Detect which cell encompasses the target text, then output its (x, y) center coordinate. 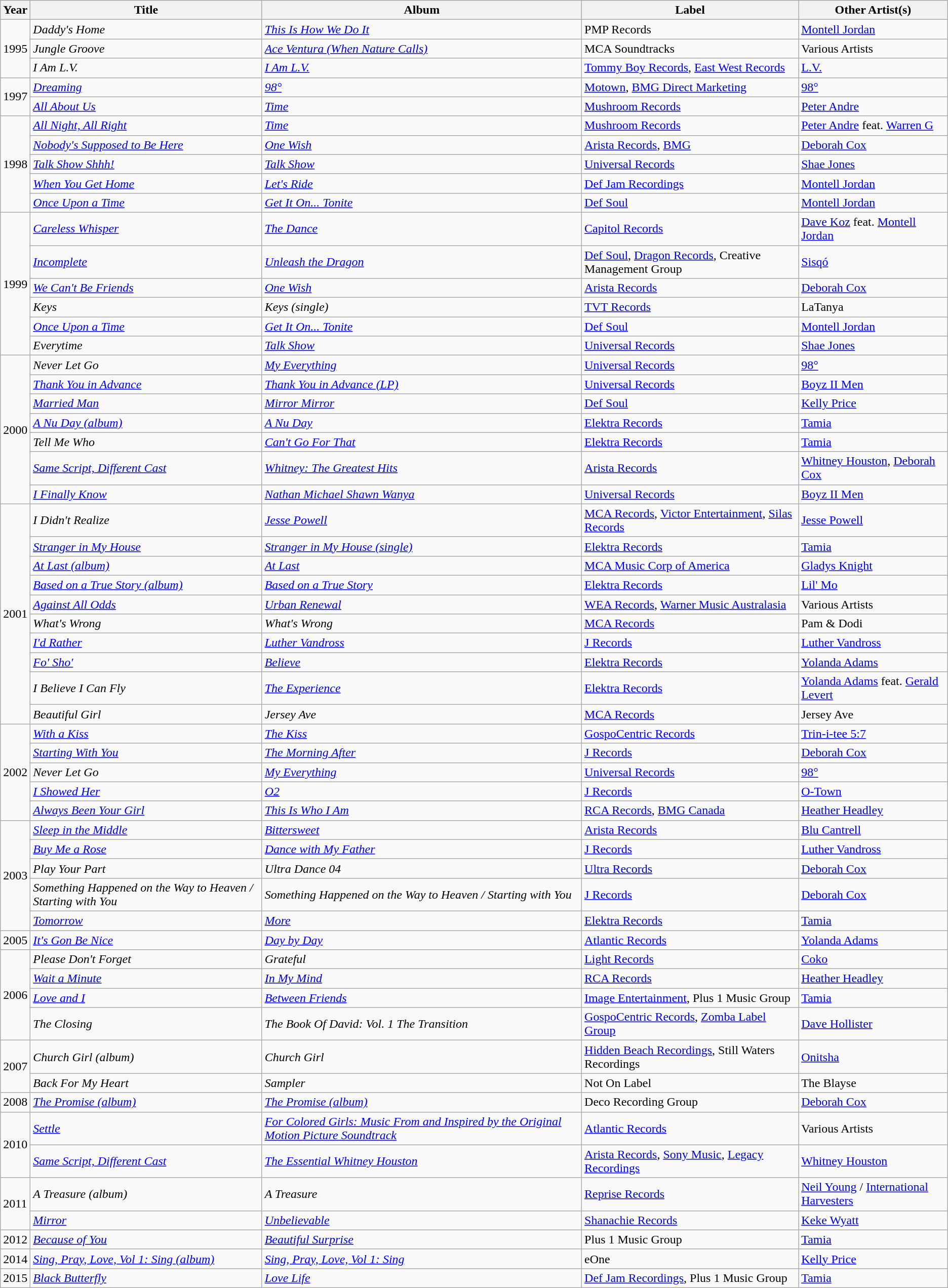
Play Your Part (146, 868)
Capitol Records (690, 229)
2005 (15, 940)
A Treasure (421, 1194)
The Morning After (421, 753)
Church Girl (album) (146, 1057)
2010 (15, 1145)
I Believe I Can Fly (146, 689)
This Is Who I Am (421, 811)
A Nu Day (album) (146, 423)
MCA Soundtracks (690, 49)
Fo' Sho' (146, 662)
This Is How We Do It (421, 29)
Not On Label (690, 1083)
Motown, BMG Direct Marketing (690, 87)
Light Records (690, 959)
The Blayse (873, 1083)
I'd Rather (146, 643)
MCA Music Corp of America (690, 566)
Against All Odds (146, 604)
2014 (15, 1259)
Keys (146, 307)
Dave Hollister (873, 1024)
2001 (15, 614)
Tomorrow (146, 920)
Nobody's Supposed to Be Here (146, 145)
Thank You in Advance (146, 384)
Dance with My Father (421, 849)
Married Man (146, 404)
Def Jam Recordings, Plus 1 Music Group (690, 1278)
Let's Ride (421, 183)
Title (146, 10)
Tommy Boy Records, East West Records (690, 68)
RCA Records, BMG Canada (690, 811)
We Can't Be Friends (146, 288)
Arista Records, Sony Music, Legacy Recordings (690, 1161)
Love and I (146, 998)
Year (15, 10)
O-Town (873, 791)
Sing, Pray, Love, Vol 1: Sing (album) (146, 1259)
Keke Wyatt (873, 1220)
Peter Andre (873, 106)
Sleep in the Middle (146, 830)
Shanachie Records (690, 1220)
Because of You (146, 1239)
1997 (15, 97)
Sampler (421, 1083)
Mirror Mirror (421, 404)
Def Soul, Dragon Records, Creative Management Group (690, 261)
GospoCentric Records, Zomba Label Group (690, 1024)
Neil Young / International Harvesters (873, 1194)
L.V. (873, 68)
It's Gon Be Nice (146, 940)
2003 (15, 875)
The Essential Whitney Houston (421, 1161)
In My Mind (421, 979)
eOne (690, 1259)
MCA Records, Victor Entertainment, Silas Records (690, 520)
Other Artist(s) (873, 10)
All About Us (146, 106)
Based on a True Story (421, 585)
LaTanya (873, 307)
Thank You in Advance (LP) (421, 384)
Day by Day (421, 940)
Reprise Records (690, 1194)
Wait a Minute (146, 979)
Keys (single) (421, 307)
Gladys Knight (873, 566)
2012 (15, 1239)
The Experience (421, 689)
Beautiful Surprise (421, 1239)
Mirror (146, 1220)
Hidden Beach Recordings, Still Waters Recordings (690, 1057)
Image Entertainment, Plus 1 Music Group (690, 998)
With a Kiss (146, 734)
Beautiful Girl (146, 714)
Label (690, 10)
Stranger in My House (146, 546)
The Dance (421, 229)
Ultra Dance 04 (421, 868)
Daddy's Home (146, 29)
I Showed Her (146, 791)
I Finally Know (146, 494)
1995 (15, 49)
Buy Me a Rose (146, 849)
The Kiss (421, 734)
1999 (15, 284)
Talk Show Shhh! (146, 164)
A Nu Day (421, 423)
Peter Andre feat. Warren G (873, 126)
Careless Whisper (146, 229)
A Treasure (album) (146, 1194)
Dave Koz feat. Montell Jordan (873, 229)
The Closing (146, 1024)
Incomplete (146, 261)
Ace Ventura (When Nature Calls) (421, 49)
Pam & Dodi (873, 624)
1998 (15, 164)
Yolanda Adams feat. Gerald Levert (873, 689)
Settle (146, 1128)
RCA Records (690, 979)
Believe (421, 662)
Blu Cantrell (873, 830)
At Last (album) (146, 566)
Based on a True Story (album) (146, 585)
2000 (15, 429)
Back For My Heart (146, 1083)
Ultra Records (690, 868)
PMP Records (690, 29)
When You Get Home (146, 183)
Always Been Your Girl (146, 811)
Arista Records, BMG (690, 145)
The Book Of David: Vol. 1 The Transition (421, 1024)
Unbelievable (421, 1220)
Tell Me Who (146, 442)
Grateful (421, 959)
WEA Records, Warner Music Australasia (690, 604)
Dreaming (146, 87)
Whitney Houston (873, 1161)
Whitney: The Greatest Hits (421, 468)
Trin-i-tee 5:7 (873, 734)
Lil' Mo (873, 585)
At Last (421, 566)
Starting With You (146, 753)
I Didn't Realize (146, 520)
Whitney Houston, Deborah Cox (873, 468)
Album (421, 10)
Sing, Pray, Love, Vol 1: Sing (421, 1259)
Unleash the Dragon (421, 261)
Church Girl (421, 1057)
Deco Recording Group (690, 1102)
Stranger in My House (single) (421, 546)
All Night, All Right (146, 126)
Onitsha (873, 1057)
2006 (15, 995)
For Colored Girls: Music From and Inspired by the Original Motion Picture Soundtrack (421, 1128)
2007 (15, 1066)
2015 (15, 1278)
2008 (15, 1102)
GospoCentric Records (690, 734)
Between Friends (421, 998)
Coko (873, 959)
Please Don't Forget (146, 959)
O2 (421, 791)
Urban Renewal (421, 604)
2011 (15, 1204)
Bittersweet (421, 830)
Plus 1 Music Group (690, 1239)
TVT Records (690, 307)
More (421, 920)
Jungle Groove (146, 49)
2002 (15, 772)
Black Butterfly (146, 1278)
Everytime (146, 346)
Sisqó (873, 261)
Nathan Michael Shawn Wanya (421, 494)
Love Life (421, 1278)
Can't Go For That (421, 442)
Def Jam Recordings (690, 183)
